From the cell containing the given text, extract its center point as (X, Y) coordinate. 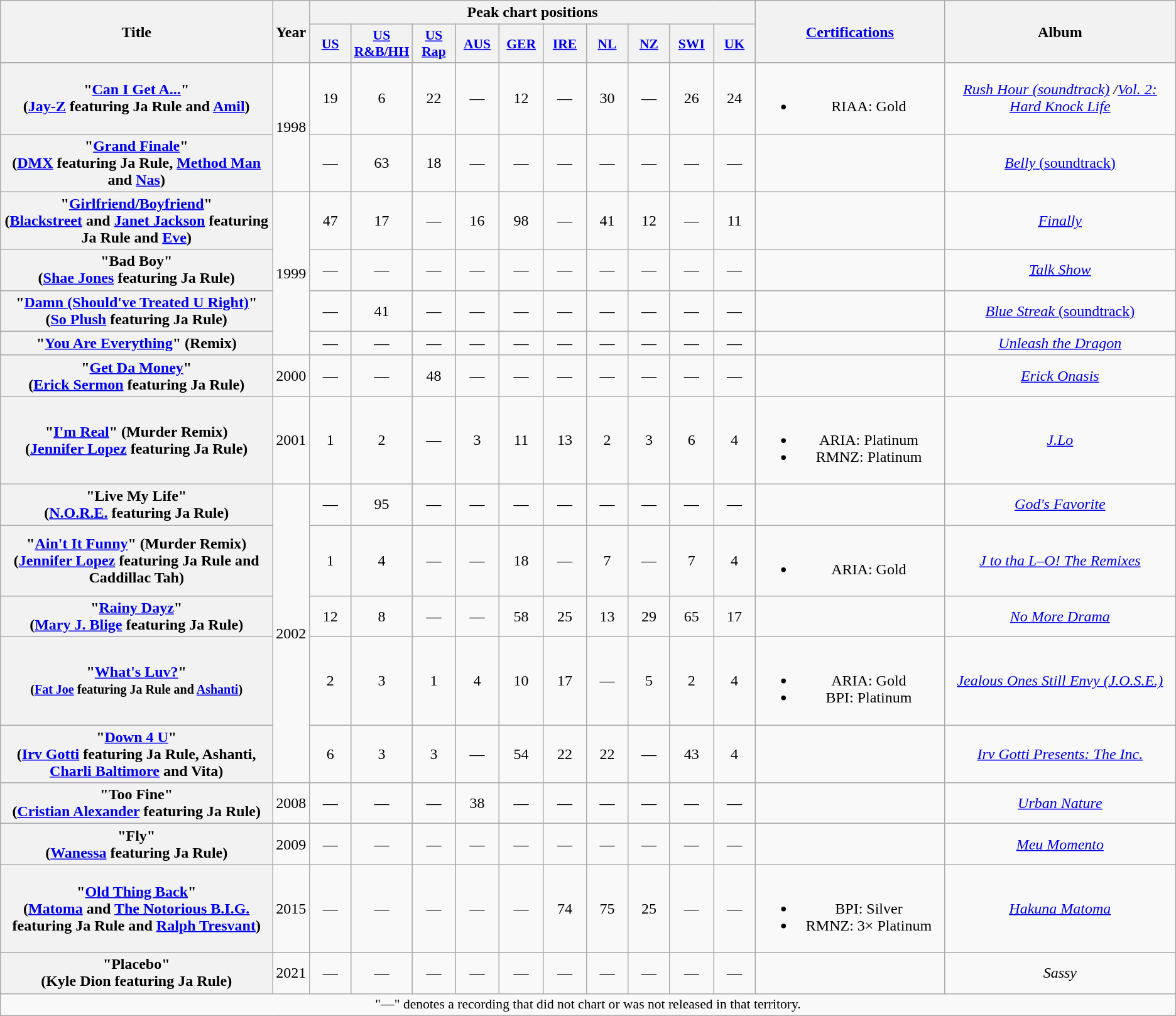
Year (291, 31)
48 (433, 376)
24 (735, 98)
63 (382, 163)
65 (691, 617)
95 (382, 504)
ARIA: Gold (851, 560)
16 (477, 221)
Finally (1060, 221)
No More Drama (1060, 617)
30 (607, 98)
USR&B/HH (382, 44)
"Down 4 U"(Irv Gotti featuring Ja Rule, Ashanti, Charli Baltimore and Vita) (137, 754)
Album (1060, 31)
2009 (291, 844)
God's Favorite (1060, 504)
Belly (soundtrack) (1060, 163)
75 (607, 909)
Jealous Ones Still Envy (J.O.S.E.) (1060, 681)
ARIA: GoldBPI: Platinum (851, 681)
Hakuna Matoma (1060, 909)
UK (735, 44)
54 (521, 754)
Peak chart positions (533, 13)
RIAA: Gold (851, 98)
29 (649, 617)
"Placebo"(Kyle Dion featuring Ja Rule) (137, 973)
Sassy (1060, 973)
Blue Streak (soundtrack) (1060, 310)
2002 (291, 633)
38 (477, 803)
Talk Show (1060, 270)
NZ (649, 44)
"Grand Finale"(DMX featuring Ja Rule, Method Man and Nas) (137, 163)
1999 (291, 273)
"Ain't It Funny" (Murder Remix)(Jennifer Lopez featuring Ja Rule and Caddillac Tah) (137, 560)
58 (521, 617)
Certifications (851, 31)
Urban Nature (1060, 803)
"Damn (Should've Treated U Right)"(So Plush featuring Ja Rule) (137, 310)
43 (691, 754)
"Girlfriend/Boyfriend"(Blackstreet and Janet Jackson featuring Ja Rule and Eve) (137, 221)
Title (137, 31)
1998 (291, 127)
"You Are Everything" (Remix) (137, 343)
8 (382, 617)
98 (521, 221)
2001 (291, 440)
SWI (691, 44)
J to tha L–O! The Remixes (1060, 560)
Unleash the Dragon (1060, 343)
"Can I Get A..."(Jay-Z featuring Ja Rule and Amil) (137, 98)
ARIA: PlatinumRMNZ: Platinum (851, 440)
"—" denotes a recording that did not chart or was not released in that territory. (588, 1005)
"Get Da Money"(Erick Sermon featuring Ja Rule) (137, 376)
5 (649, 681)
"What's Luv?"(Fat Joe featuring Ja Rule and Ashanti) (137, 681)
"Live My Life"(N.O.R.E. featuring Ja Rule) (137, 504)
47 (330, 221)
US (330, 44)
26 (691, 98)
"Bad Boy"(Shae Jones featuring Ja Rule) (137, 270)
Meu Momento (1060, 844)
2008 (291, 803)
"I'm Real" (Murder Remix)(Jennifer Lopez featuring Ja Rule) (137, 440)
NL (607, 44)
"Too Fine"(Cristian Alexander featuring Ja Rule) (137, 803)
Erick Onasis (1060, 376)
10 (521, 681)
"Rainy Dayz"(Mary J. Blige featuring Ja Rule) (137, 617)
USRap (433, 44)
19 (330, 98)
AUS (477, 44)
IRE (565, 44)
2000 (291, 376)
2021 (291, 973)
Irv Gotti Presents: The Inc. (1060, 754)
GER (521, 44)
BPI: SilverRMNZ: 3× Platinum (851, 909)
Rush Hour (soundtrack) /Vol. 2: Hard Knock Life (1060, 98)
"Old Thing Back"(Matoma and The Notorious B.I.G. featuring Ja Rule and Ralph Tresvant) (137, 909)
J.Lo (1060, 440)
2015 (291, 909)
74 (565, 909)
"Fly"(Wanessa featuring Ja Rule) (137, 844)
